Detect which cell encompasses the target text, then output its [X, Y] center coordinate. 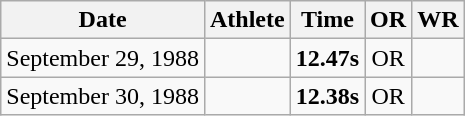
12.47s [327, 58]
September 30, 1988 [103, 96]
Date [103, 20]
September 29, 1988 [103, 58]
12.38s [327, 96]
Time [327, 20]
Athlete [247, 20]
WR [438, 20]
